Pinpoint the cell where the given text exists, returning its [X, Y] midpoint coordinate. 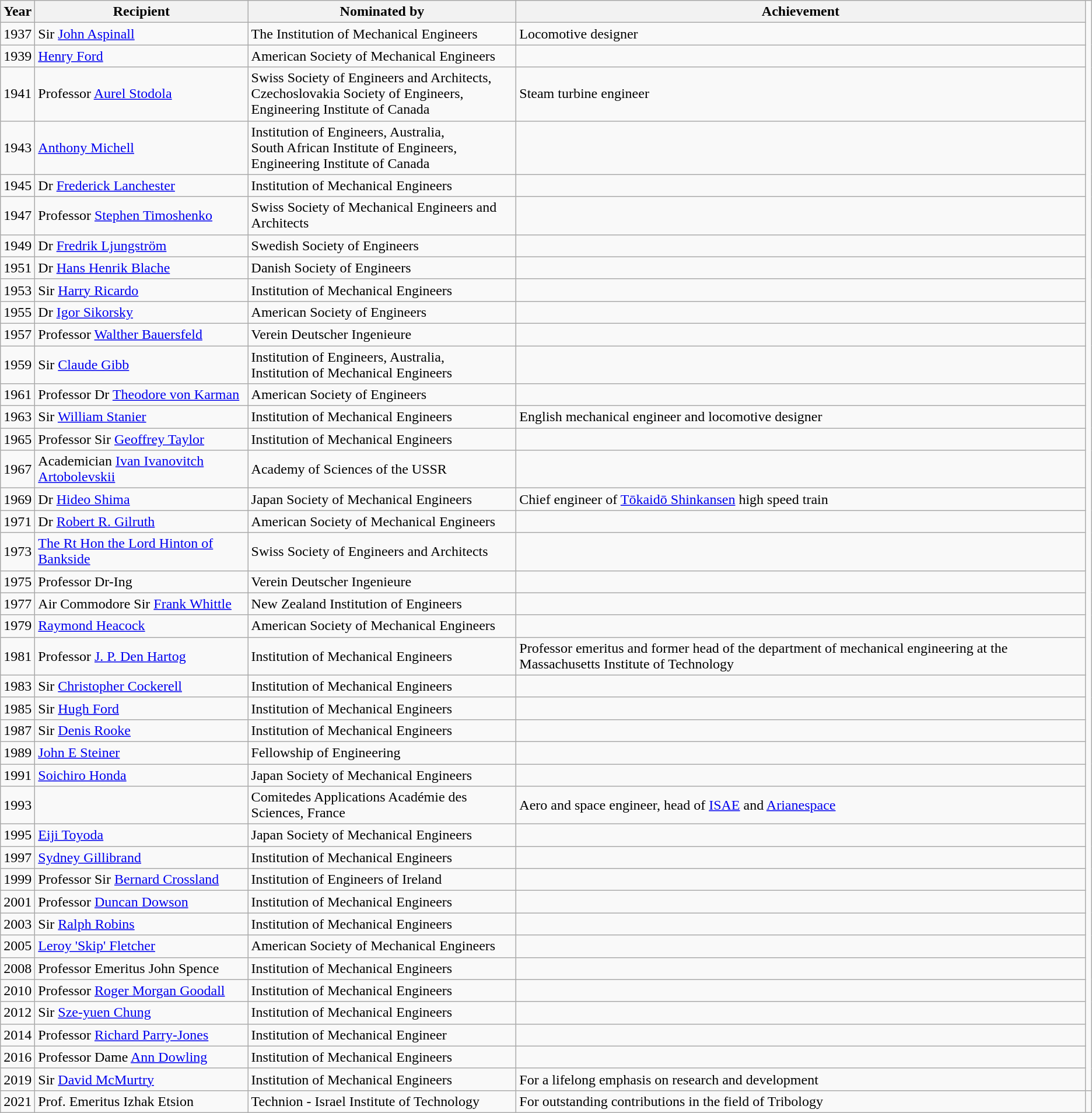
Swiss Society of Engineers and Architects,Czechoslovakia Society of Engineers,Engineering Institute of Canada [382, 94]
Swiss Society of Mechanical Engineers and Architects [382, 216]
Sir Denis Rooke [141, 730]
For a lifelong emphasis on research and development [800, 1079]
2001 [17, 902]
2016 [17, 1057]
Dr Hans Henrik Blache [141, 268]
Professor Sir Bernard Crossland [141, 880]
1951 [17, 268]
1975 [17, 582]
1941 [17, 94]
2021 [17, 1101]
Nominated by [382, 12]
Comitedes Applications Académie des Sciences, France [382, 805]
Professor Duncan Dowson [141, 902]
Professor Roger Morgan Goodall [141, 991]
Institution of Engineers, Australia, Institution of Mechanical Engineers [382, 364]
1985 [17, 708]
For outstanding contributions in the field of Tribology [800, 1101]
Henry Ford [141, 56]
1969 [17, 499]
Professor Walther Bauersfeld [141, 334]
1983 [17, 686]
Professor Emeritus John Spence [141, 968]
Professor emeritus and former head of the department of mechanical engineering at the Massachusetts Institute of Technology [800, 656]
1945 [17, 185]
2010 [17, 991]
Sir Hugh Ford [141, 708]
Academician Ivan Ivanovitch Artobolevskii [141, 469]
Leroy 'Skip' Fletcher [141, 946]
1979 [17, 626]
1967 [17, 469]
Air Commodore Sir Frank Whittle [141, 604]
1995 [17, 835]
The Rt Hon the Lord Hinton of Bankside [141, 552]
Raymond Heacock [141, 626]
2019 [17, 1079]
Sir John Aspinall [141, 34]
Prof. Emeritus Izhak Etsion [141, 1101]
1957 [17, 334]
Dr Igor Sikorsky [141, 312]
Institution of Mechanical Engineer [382, 1035]
1987 [17, 730]
2008 [17, 968]
Swiss Society of Engineers and Architects [382, 552]
2012 [17, 1013]
Technion - Israel Institute of Technology [382, 1101]
1959 [17, 364]
Eiji Toyoda [141, 835]
Professor Richard Parry-Jones [141, 1035]
1991 [17, 775]
Sir Sze-yuen Chung [141, 1013]
1971 [17, 521]
1965 [17, 439]
Sir William Stanier [141, 417]
1963 [17, 417]
2005 [17, 946]
1973 [17, 552]
Sir Christopher Cockerell [141, 686]
Professor Sir Geoffrey Taylor [141, 439]
Professor Stephen Timoshenko [141, 216]
Dr Frederick Lanchester [141, 185]
1939 [17, 56]
New Zealand Institution of Engineers [382, 604]
Professor Dr Theodore von Karman [141, 395]
1977 [17, 604]
1999 [17, 880]
Sir Ralph Robins [141, 924]
English mechanical engineer and locomotive designer [800, 417]
Swedish Society of Engineers [382, 246]
2014 [17, 1035]
1949 [17, 246]
Chief engineer of Tōkaidō Shinkansen high speed train [800, 499]
Professor Aurel Stodola [141, 94]
Achievement [800, 12]
Recipient [141, 12]
1981 [17, 656]
Professor J. P. Den Hartog [141, 656]
Academy of Sciences of the USSR [382, 469]
Institution of Engineers, Australia,South African Institute of Engineers,Engineering Institute of Canada [382, 148]
Sir Claude Gibb [141, 364]
Year [17, 12]
Fellowship of Engineering [382, 752]
Soichiro Honda [141, 775]
1993 [17, 805]
1947 [17, 216]
Sydney Gillibrand [141, 857]
1937 [17, 34]
1943 [17, 148]
1955 [17, 312]
Professor Dr-Ing [141, 582]
John E Steiner [141, 752]
1989 [17, 752]
Dr Hideo Shima [141, 499]
1953 [17, 290]
Dr Robert R. Gilruth [141, 521]
Institution of Engineers of Ireland [382, 880]
Dr Fredrik Ljungström [141, 246]
Anthony Michell [141, 148]
Aero and space engineer, head of ISAE and Arianespace [800, 805]
Locomotive designer [800, 34]
Sir Harry Ricardo [141, 290]
Sir David McMurtry [141, 1079]
1961 [17, 395]
The Institution of Mechanical Engineers [382, 34]
Steam turbine engineer [800, 94]
Professor Dame Ann Dowling [141, 1057]
1997 [17, 857]
Danish Society of Engineers [382, 268]
2003 [17, 924]
